Scan for the cell matching the given text and deliver its [x, y] coordinate at center. 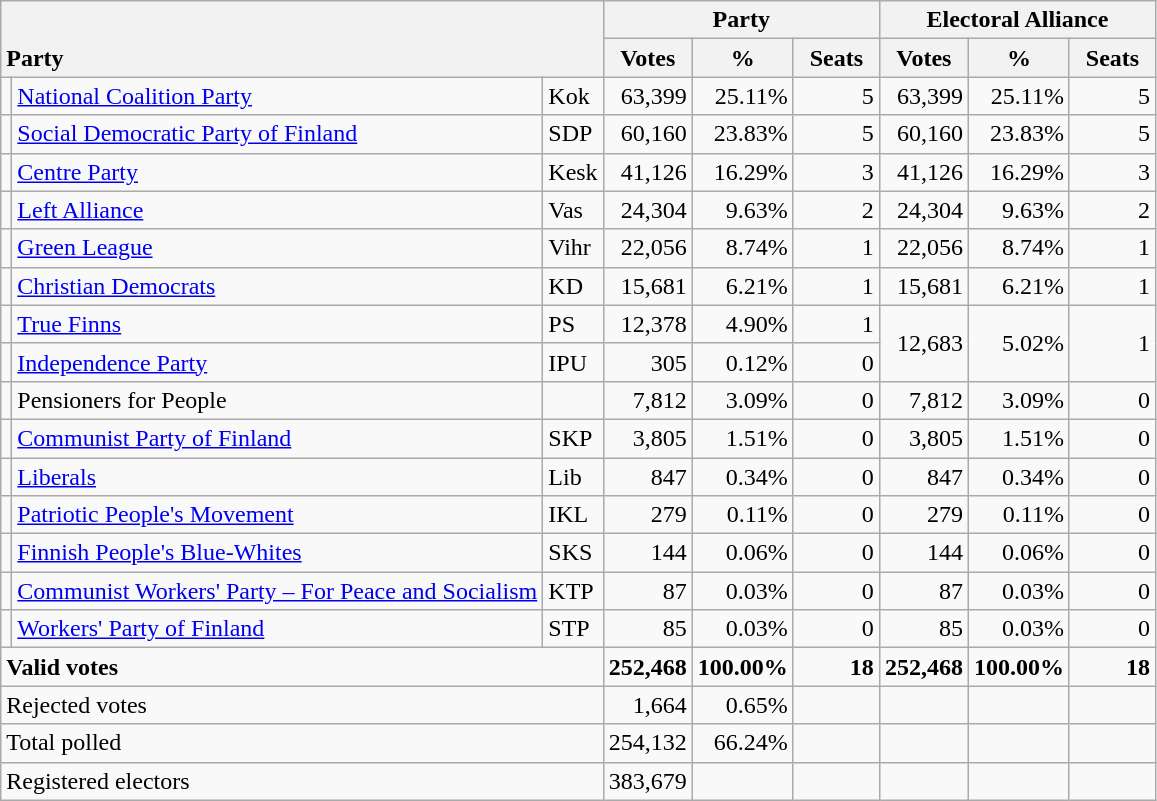
KD [573, 286]
Total polled [302, 743]
66.24% [742, 743]
SDP [573, 134]
Social Democratic Party of Finland [278, 134]
National Coalition Party [278, 96]
Left Alliance [278, 210]
383,679 [648, 781]
0.65% [742, 705]
Vihr [573, 248]
Rejected votes [302, 705]
4.90% [742, 324]
SKS [573, 553]
Kok [573, 96]
Christian Democrats [278, 286]
Lib [573, 477]
Finnish People's Blue-Whites [278, 553]
IPU [573, 362]
STP [573, 629]
Liberals [278, 477]
0.12% [742, 362]
Electoral Alliance [1017, 20]
Communist Party of Finland [278, 438]
Patriotic People's Movement [278, 515]
Valid votes [302, 667]
Pensioners for People [278, 400]
12,378 [648, 324]
254,132 [648, 743]
Registered electors [302, 781]
PS [573, 324]
1,664 [648, 705]
True Finns [278, 324]
Vas [573, 210]
Workers' Party of Finland [278, 629]
Kesk [573, 172]
IKL [573, 515]
12,683 [924, 343]
SKP [573, 438]
Green League [278, 248]
305 [648, 362]
Centre Party [278, 172]
5.02% [1018, 343]
KTP [573, 591]
Independence Party [278, 362]
Communist Workers' Party – For Peace and Socialism [278, 591]
